Find where the given text appears and provide that cell's center as [X, Y] coordinate. 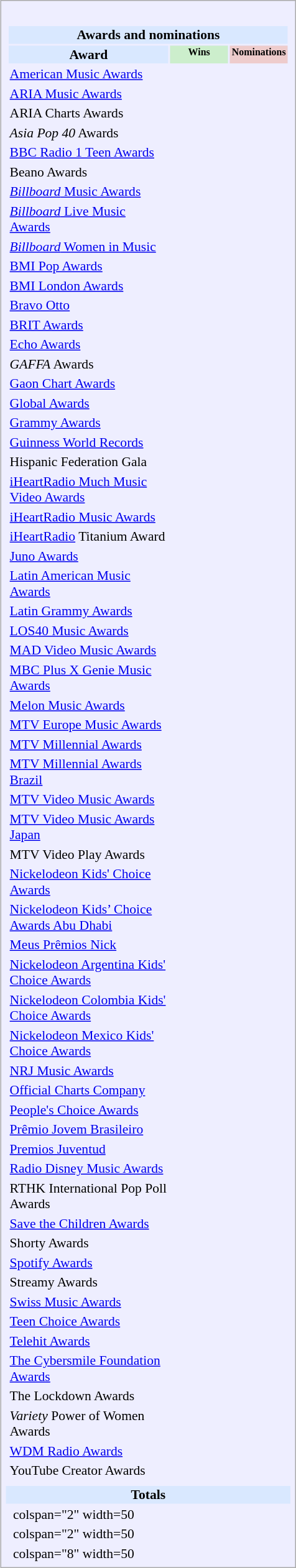
Latin American Music Awards [88, 584]
Totals [149, 1495]
MTV Video Music Awards Japan [88, 827]
Beano Awards [88, 172]
Asia Pop 40 Awards [88, 132]
Juno Awards [88, 556]
Official Charts Company [88, 1090]
Radio Disney Music Awards [88, 1168]
Nominations [259, 54]
Spotify Awards [88, 1262]
The Lockdown Awards [88, 1396]
Melon Music Awards [88, 705]
Bravo Otto [88, 305]
YouTube Creator Awards [88, 1470]
BBC Radio 1 Teen Awards [88, 152]
Nickelodeon Colombia Kids' Choice Awards [88, 1007]
Billboard Live Music Awards [88, 219]
Grammy Awards [88, 423]
ARIA Music Awards [88, 93]
Telehit Awards [88, 1341]
Latin Grammy Awards [88, 611]
GAFFA Awards [88, 364]
Teen Choice Awards [88, 1321]
Shorty Awards [88, 1243]
WDM Radio Awards [88, 1451]
LOS40 Music Awards [88, 630]
MTV Video Music Awards [88, 799]
BRIT Awards [88, 324]
iHeartRadio Titanium Award [88, 536]
Awards and nominations [148, 35]
MAD Video Music Awards [88, 650]
People's Choice Awards [88, 1109]
Swiss Music Awards [88, 1301]
NRJ Music Awards [88, 1070]
MTV Millennial Awards Brazil [88, 772]
Prêmio Jovem Brasileiro [88, 1129]
Hispanic Federation Gala [88, 462]
Gaon Chart Awards [88, 383]
MTV Millennial Awards [88, 744]
Meus Prêmios Nick [88, 945]
Save the Children Awards [88, 1223]
Nickelodeon Mexico Kids' Choice Awards [88, 1043]
iHeartRadio Much Music Video Awards [88, 489]
MTV Europe Music Awards [88, 725]
Premios Juventud [88, 1148]
MTV Video Play Awards [88, 854]
Nickelodeon Kids' Choice Awards [88, 882]
Echo Awards [88, 344]
iHeartRadio Music Awards [88, 516]
Billboard Women in Music [88, 246]
Global Awards [88, 403]
Variety Power of Women Awards [88, 1423]
Wins [199, 54]
Nickelodeon Kids’ Choice Awards Abu Dhabi [88, 917]
BMI London Awards [88, 285]
Billboard Music Awards [88, 191]
Award [88, 54]
RTHK International Pop Poll Awards [88, 1196]
Streamy Awards [88, 1282]
MBC Plus X Genie Music Awards [88, 677]
ARIA Charts Awards [88, 113]
Nickelodeon Argentina Kids' Choice Awards [88, 972]
American Music Awards [88, 74]
colspan="8" width=50 [151, 1553]
BMI Pop Awards [88, 266]
Guinness World Records [88, 442]
The Cybersmile Foundation Awards [88, 1369]
